Capture the cell that displays the provided text and extract its [x, y] central coordinate. 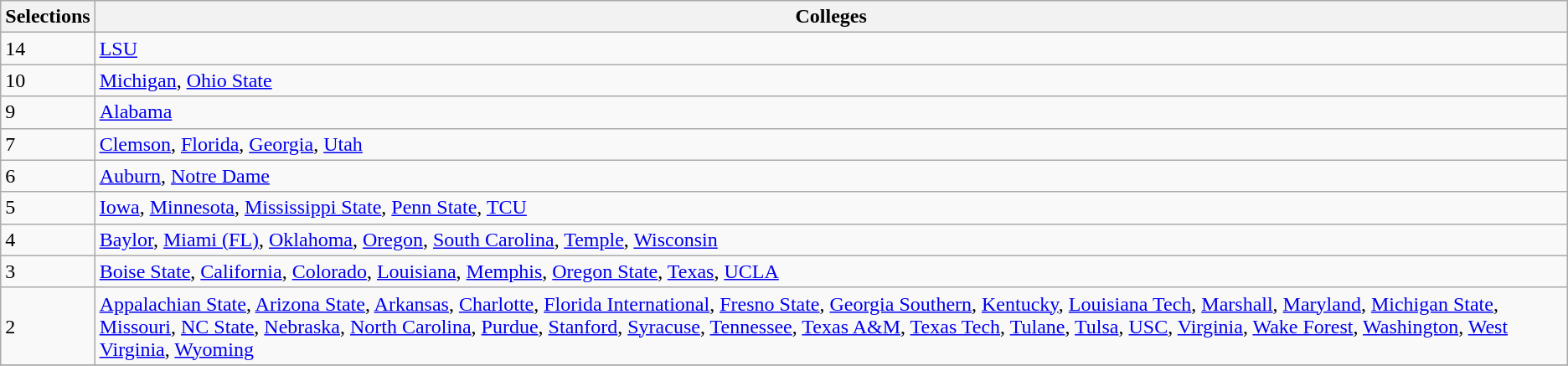
Auburn, Notre Dame [831, 176]
Colleges [831, 17]
6 [48, 176]
3 [48, 271]
2 [48, 326]
Clemson, Florida, Georgia, Utah [831, 144]
Iowa, Minnesota, Mississippi State, Penn State, TCU [831, 208]
9 [48, 112]
4 [48, 240]
10 [48, 80]
LSU [831, 49]
5 [48, 208]
Alabama [831, 112]
Boise State, California, Colorado, Louisiana, Memphis, Oregon State, Texas, UCLA [831, 271]
Michigan, Ohio State [831, 80]
14 [48, 49]
Baylor, Miami (FL), Oklahoma, Oregon, South Carolina, Temple, Wisconsin [831, 240]
7 [48, 144]
Selections [48, 17]
